Return the [X, Y] coordinate for the center point of the cell that contains the specified text.  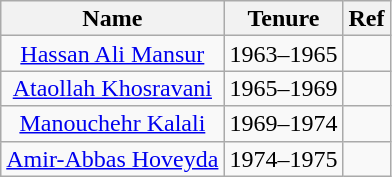
Name [112, 18]
Ref [366, 18]
1963–1965 [284, 54]
1965–1969 [284, 88]
Ataollah Khosravani [112, 88]
Manouchehr Kalali [112, 124]
1974–1975 [284, 158]
Hassan Ali Mansur [112, 54]
Tenure [284, 18]
Amir-Abbas Hoveyda [112, 158]
1969–1974 [284, 124]
